Determine the (X, Y) coordinate at the center of the cell enclosing the given text.  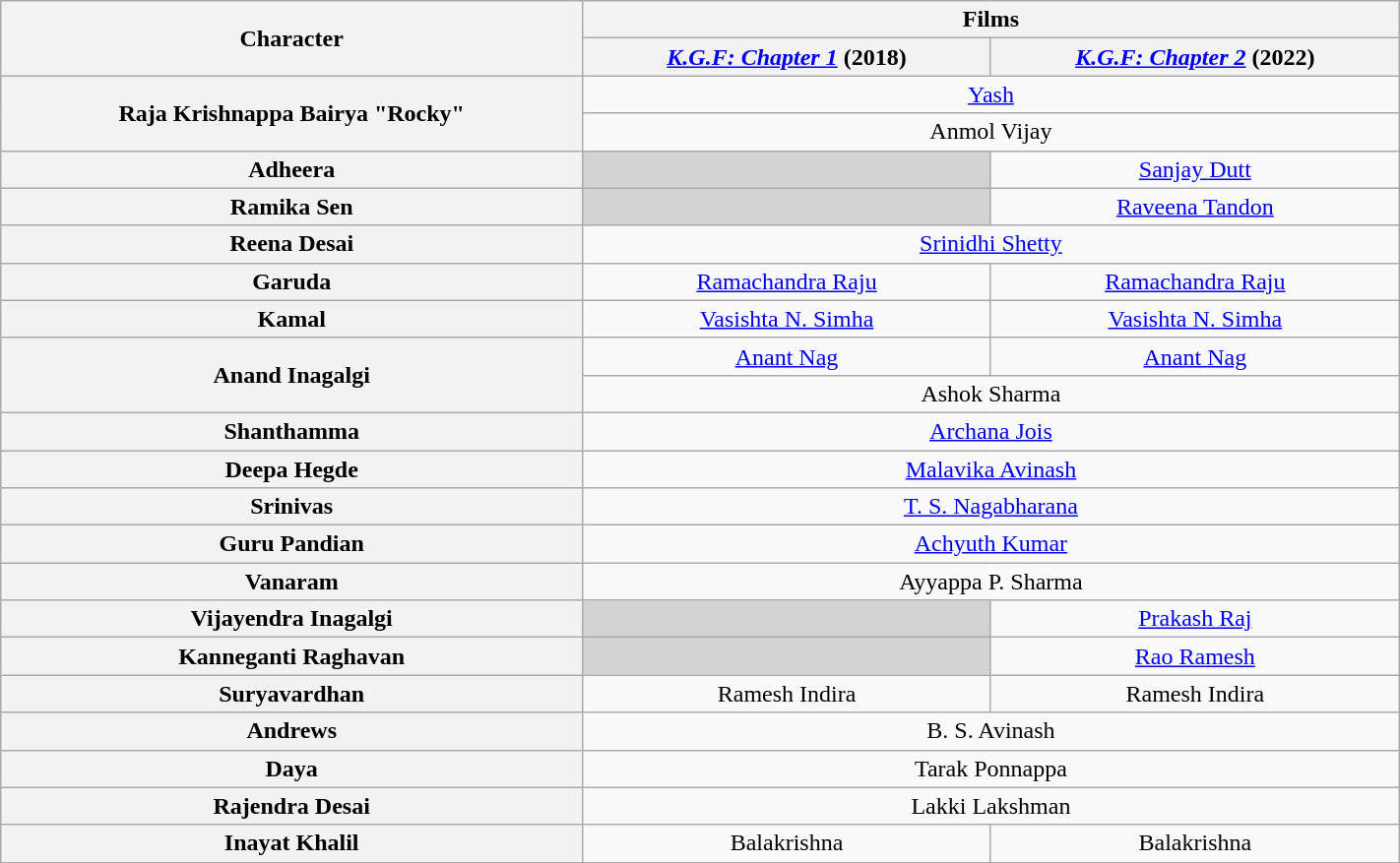
Srinivas (291, 507)
Adheera (291, 169)
Garuda (291, 281)
Ayyappa P. Sharma (991, 582)
Reena Desai (291, 244)
Archana Jois (991, 431)
Vijayendra Inagalgi (291, 619)
Kamal (291, 319)
Guru Pandian (291, 544)
Ramika Sen (291, 207)
Character (291, 38)
Rajendra Desai (291, 806)
Sanjay Dutt (1195, 169)
Achyuth Kumar (991, 544)
Daya (291, 769)
Raja Krishnappa Bairya "Rocky" (291, 113)
K.G.F: Chapter 2 (2022) (1195, 57)
Ashok Sharma (991, 394)
Films (991, 20)
Yash (991, 94)
Kanneganti Raghavan (291, 656)
Anmol Vijay (991, 132)
Lakki Lakshman (991, 806)
Suryavardhan (291, 694)
T. S. Nagabharana (991, 507)
Raveena Tandon (1195, 207)
Prakash Raj (1195, 619)
Malavika Avinash (991, 469)
Anand Inagalgi (291, 375)
Rao Ramesh (1195, 656)
Andrews (291, 731)
K.G.F: Chapter 1 (2018) (788, 57)
B. S. Avinash (991, 731)
Inayat Khalil (291, 843)
Vanaram (291, 582)
Srinidhi Shetty (991, 244)
Deepa Hegde (291, 469)
Tarak Ponnappa (991, 769)
Shanthamma (291, 431)
